Return the (X, Y) coordinate for the center point of the cell that contains the specified text.  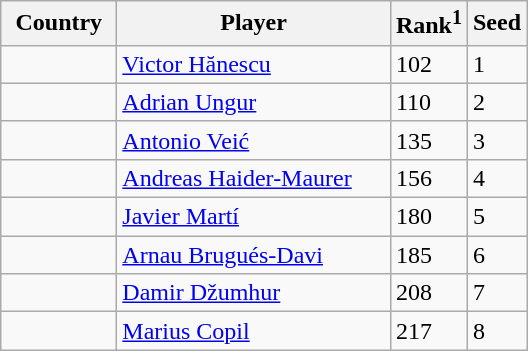
Country (59, 24)
156 (428, 178)
6 (496, 255)
2 (496, 102)
Damir Džumhur (254, 293)
Javier Martí (254, 217)
Arnau Brugués-Davi (254, 255)
Andreas Haider-Maurer (254, 178)
110 (428, 102)
Victor Hănescu (254, 64)
7 (496, 293)
5 (496, 217)
Marius Copil (254, 331)
3 (496, 140)
4 (496, 178)
Seed (496, 24)
208 (428, 293)
102 (428, 64)
217 (428, 331)
185 (428, 255)
8 (496, 331)
180 (428, 217)
Adrian Ungur (254, 102)
Player (254, 24)
Antonio Veić (254, 140)
Rank1 (428, 24)
135 (428, 140)
1 (496, 64)
